Provide the (X, Y) coordinate of the cell's center where the given text is located.  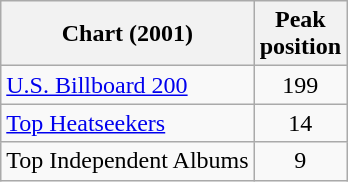
9 (300, 161)
Top Independent Albums (128, 161)
U.S. Billboard 200 (128, 85)
Peakposition (300, 34)
199 (300, 85)
Chart (2001) (128, 34)
14 (300, 123)
Top Heatseekers (128, 123)
